Scan for the cell matching the given text and deliver its [x, y] coordinate at center. 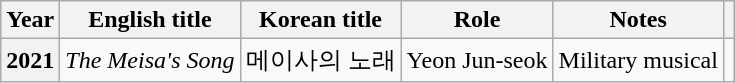
Notes [638, 20]
Role [477, 20]
English title [150, 20]
메이사의 노래 [320, 60]
Yeon Jun-seok [477, 60]
Korean title [320, 20]
The Meisa's Song [150, 60]
2021 [30, 60]
Military musical [638, 60]
Year [30, 20]
